Search for the cell housing the specified text and yield its (X, Y) center coordinate. 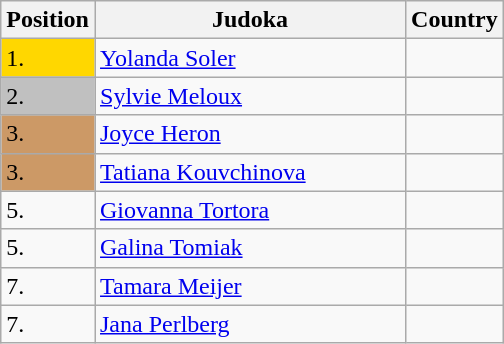
Country (455, 20)
Joyce Heron (250, 134)
Tamara Meijer (250, 286)
Sylvie Meloux (250, 96)
Tatiana Kouvchinova (250, 172)
Galina Tomiak (250, 248)
1. (48, 58)
Giovanna Tortora (250, 210)
Jana Perlberg (250, 324)
2. (48, 96)
Position (48, 20)
Yolanda Soler (250, 58)
Judoka (250, 20)
